Locate the cell with the specified text and output its [X, Y] center coordinate. 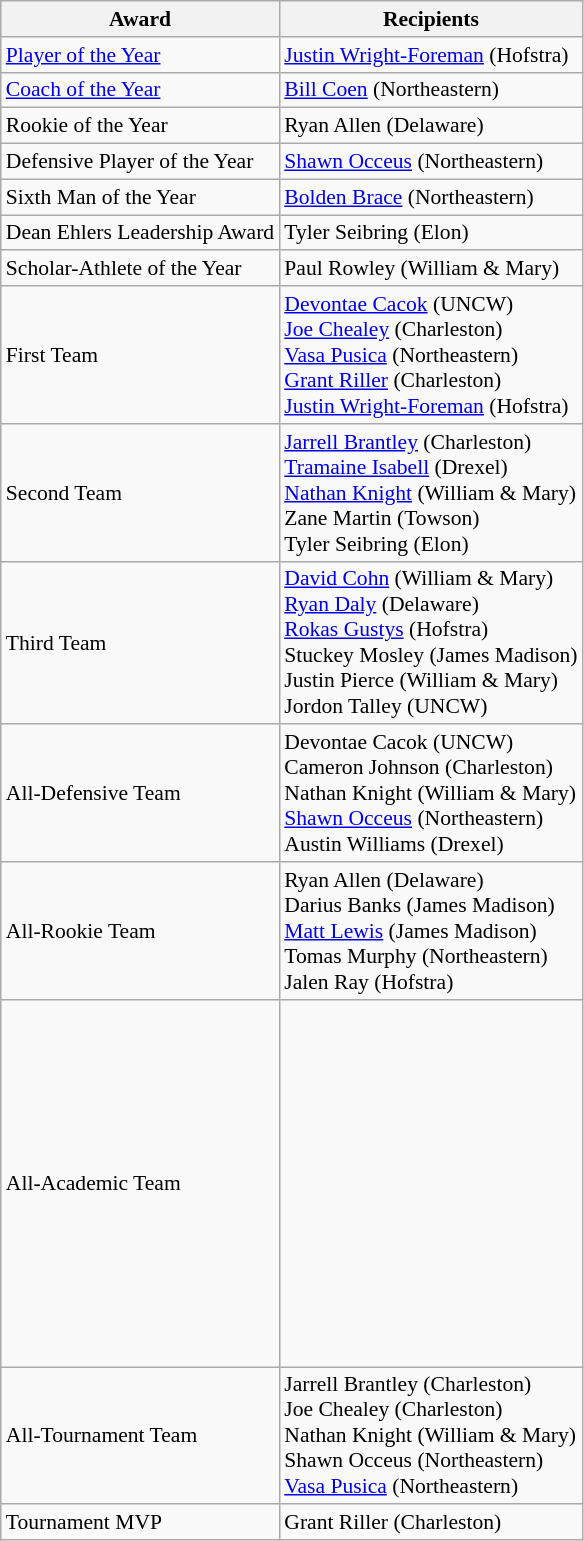
All-Defensive Team [140, 794]
Jarrell Brantley (Charleston) Tramaine Isabell (Drexel) Nathan Knight (William & Mary) Zane Martin (Towson) Tyler Seibring (Elon) [430, 493]
Bolden Brace (Northeastern) [430, 197]
Jarrell Brantley (Charleston) Joe Chealey (Charleston) Nathan Knight (William & Mary) Shawn Occeus (Northeastern) Vasa Pusica (Northeastern) [430, 1436]
Defensive Player of the Year [140, 162]
Tyler Seibring (Elon) [430, 233]
Award [140, 19]
All-Tournament Team [140, 1436]
Devontae Cacok (UNCW) Joe Chealey (Charleston) Vasa Pusica (Northeastern) Grant Riller (Charleston) Justin Wright-Foreman (Hofstra) [430, 355]
Ryan Allen (Delaware) Darius Banks (James Madison) Matt Lewis (James Madison) Tomas Murphy (Northeastern) Jalen Ray (Hofstra) [430, 931]
First Team [140, 355]
Scholar-Athlete of the Year [140, 269]
Sixth Man of the Year [140, 197]
Third Team [140, 642]
Grant Riller (Charleston) [430, 1523]
Ryan Allen (Delaware) [430, 126]
Shawn Occeus (Northeastern) [430, 162]
Second Team [140, 493]
Devontae Cacok (UNCW) Cameron Johnson (Charleston) Nathan Knight (William & Mary) Shawn Occeus (Northeastern) Austin Williams (Drexel) [430, 794]
Recipients [430, 19]
Player of the Year [140, 55]
Justin Wright-Foreman (Hofstra) [430, 55]
Coach of the Year [140, 90]
All-Rookie Team [140, 931]
Dean Ehlers Leadership Award [140, 233]
Paul Rowley (William & Mary) [430, 269]
Bill Coen (Northeastern) [430, 90]
Tournament MVP [140, 1523]
Rookie of the Year [140, 126]
All-Academic Team [140, 1184]
